Locate the cell with the specified text and output its (X, Y) center coordinate. 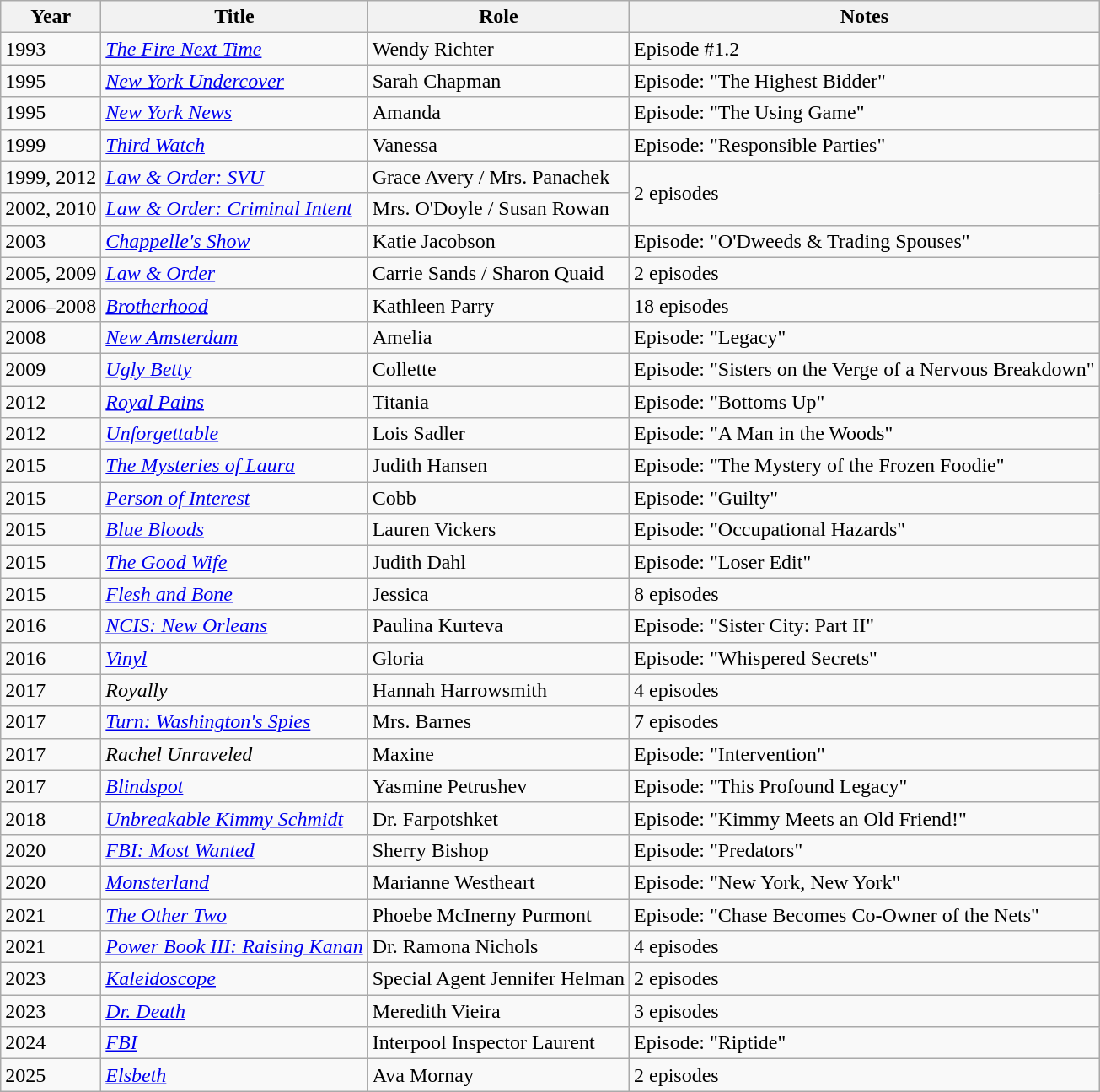
Mrs. Barnes (498, 722)
Collette (498, 369)
The Other Two (234, 914)
Dr. Death (234, 1011)
Special Agent Jennifer Helman (498, 979)
Episode: "Predators" (864, 850)
Rachel Unraveled (234, 754)
Episode: "Loser Edit" (864, 562)
The Fire Next Time (234, 49)
Sherry Bishop (498, 850)
FBI (234, 1043)
Episode: "Bottoms Up" (864, 402)
8 episodes (864, 594)
Unforgettable (234, 434)
Law & Order (234, 273)
2002, 2010 (51, 209)
Royal Pains (234, 402)
Marianne Westheart (498, 882)
Meredith Vieira (498, 1011)
Blindspot (234, 786)
Third Watch (234, 145)
Ugly Betty (234, 369)
Jessica (498, 594)
Interpool Inspector Laurent (498, 1043)
2024 (51, 1043)
FBI: Most Wanted (234, 850)
2018 (51, 818)
Monsterland (234, 882)
Grace Avery / Mrs. Panachek (498, 177)
New York News (234, 113)
7 episodes (864, 722)
Vinyl (234, 658)
New Amsterdam (234, 337)
Episode: "Chase Becomes Co-Owner of the Nets" (864, 914)
Maxine (498, 754)
Judith Dahl (498, 562)
Episode: "Riptide" (864, 1043)
Episode: "A Man in the Woods" (864, 434)
Cobb (498, 498)
Episode: "The Mystery of the Frozen Foodie" (864, 466)
Person of Interest (234, 498)
Year (51, 17)
18 episodes (864, 305)
Episode: "O'Dweeds & Trading Spouses" (864, 241)
Mrs. O'Doyle / Susan Rowan (498, 209)
Episode: "Guilty" (864, 498)
Episode #1.2 (864, 49)
Chappelle's Show (234, 241)
Royally (234, 690)
3 episodes (864, 1011)
Hannah Harrowsmith (498, 690)
Episode: "Sisters on the Verge of a Nervous Breakdown" (864, 369)
NCIS: New Orleans (234, 626)
2006–2008 (51, 305)
Episode: "Responsible Parties" (864, 145)
Notes (864, 17)
Flesh and Bone (234, 594)
1999 (51, 145)
Episode: "The Highest Bidder" (864, 81)
Amanda (498, 113)
2025 (51, 1075)
2005, 2009 (51, 273)
Episode: "Legacy" (864, 337)
Gloria (498, 658)
Wendy Richter (498, 49)
Episode: "Intervention" (864, 754)
Blue Bloods (234, 530)
Yasmine Petrushev (498, 786)
Law & Order: Criminal Intent (234, 209)
Katie Jacobson (498, 241)
Kathleen Parry (498, 305)
Kaleidoscope (234, 979)
Episode: "Kimmy Meets an Old Friend!" (864, 818)
Episode: "The Using Game" (864, 113)
Ava Mornay (498, 1075)
Dr. Farpotshket (498, 818)
Brotherhood (234, 305)
Vanessa (498, 145)
The Mysteries of Laura (234, 466)
Episode: "This Profound Legacy" (864, 786)
Titania (498, 402)
Carrie Sands / Sharon Quaid (498, 273)
Paulina Kurteva (498, 626)
Lauren Vickers (498, 530)
Phoebe McInerny Purmont (498, 914)
Title (234, 17)
New York Undercover (234, 81)
Turn: Washington's Spies (234, 722)
The Good Wife (234, 562)
Power Book III: Raising Kanan (234, 947)
Role (498, 17)
2008 (51, 337)
Unbreakable Kimmy Schmidt (234, 818)
1993 (51, 49)
2009 (51, 369)
Amelia (498, 337)
Law & Order: SVU (234, 177)
Episode: "Whispered Secrets" (864, 658)
2003 (51, 241)
1999, 2012 (51, 177)
Sarah Chapman (498, 81)
Episode: "New York, New York" (864, 882)
Elsbeth (234, 1075)
Judith Hansen (498, 466)
Dr. Ramona Nichols (498, 947)
Lois Sadler (498, 434)
Episode: "Sister City: Part II" (864, 626)
Episode: "Occupational Hazards" (864, 530)
